Capture the cell that displays the provided text and extract its (X, Y) central coordinate. 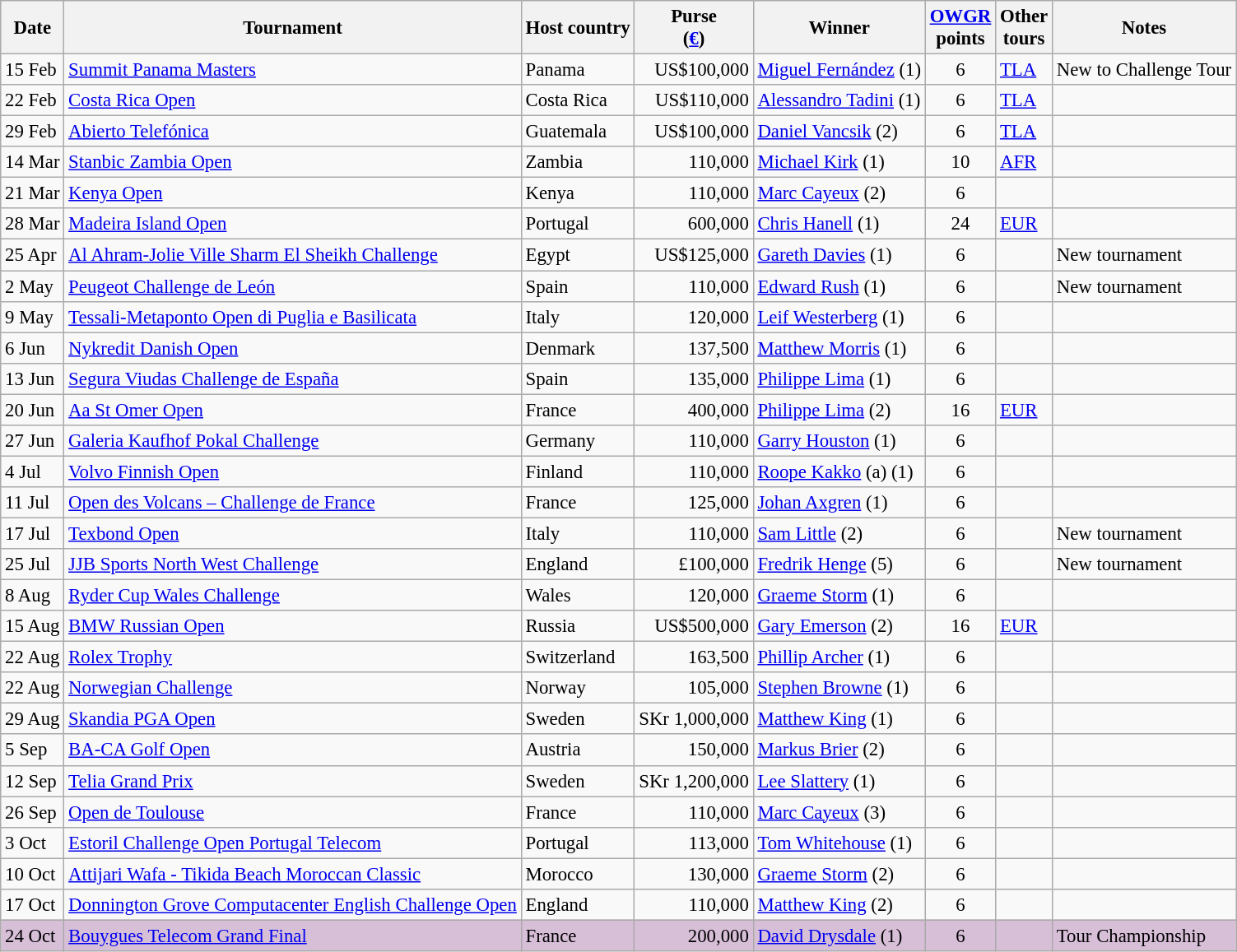
Nykredit Danish Open (293, 348)
Garry Houston (1) (839, 441)
Finland (578, 471)
SKr 1,200,000 (694, 781)
New to Challenge Tour (1144, 70)
25 Apr (33, 255)
Austria (578, 750)
Daniel Vancsik (2) (839, 132)
200,000 (694, 936)
137,500 (694, 348)
Morocco (578, 874)
Skandia PGA Open (293, 719)
Kenya (578, 193)
Panama (578, 70)
Tom Whitehouse (1) (839, 843)
Al Ahram-Jolie Ville Sharm El Sheikh Challenge (293, 255)
Gary Emerson (2) (839, 626)
600,000 (694, 225)
15 Aug (33, 626)
8 Aug (33, 596)
Philippe Lima (2) (839, 410)
11 Jul (33, 503)
Alessandro Tadini (1) (839, 100)
Miguel Fernández (1) (839, 70)
125,000 (694, 503)
Phillip Archer (1) (839, 657)
10 Oct (33, 874)
Matthew King (2) (839, 905)
Galeria Kaufhof Pokal Challenge (293, 441)
Texbond Open (293, 533)
Tessali-Metaponto Open di Puglia e Basilicata (293, 317)
2 May (33, 286)
Summit Panama Masters (293, 70)
24 Oct (33, 936)
US$125,000 (694, 255)
29 Aug (33, 719)
Leif Westerberg (1) (839, 317)
£100,000 (694, 564)
Tour Championship (1144, 936)
Graeme Storm (1) (839, 596)
4 Jul (33, 471)
Russia (578, 626)
12 Sep (33, 781)
OWGRpoints (960, 28)
6 Jun (33, 348)
Egypt (578, 255)
Norwegian Challenge (293, 688)
Attijari Wafa - Tikida Beach Moroccan Classic (293, 874)
Peugeot Challenge de León (293, 286)
Germany (578, 441)
28 Mar (33, 225)
163,500 (694, 657)
Matthew Morris (1) (839, 348)
Graeme Storm (2) (839, 874)
Host country (578, 28)
Gareth Davies (1) (839, 255)
Norway (578, 688)
Abierto Telefónica (293, 132)
Fredrik Henge (5) (839, 564)
Ryder Cup Wales Challenge (293, 596)
29 Feb (33, 132)
Wales (578, 596)
Zambia (578, 162)
Costa Rica (578, 100)
17 Oct (33, 905)
15 Feb (33, 70)
Telia Grand Prix (293, 781)
Volvo Finnish Open (293, 471)
20 Jun (33, 410)
26 Sep (33, 812)
150,000 (694, 750)
3 Oct (33, 843)
13 Jun (33, 378)
130,000 (694, 874)
113,000 (694, 843)
Date (33, 28)
Open des Volcans – Challenge de France (293, 503)
Sam Little (2) (839, 533)
BMW Russian Open (293, 626)
10 (960, 162)
22 Feb (33, 100)
Marc Cayeux (2) (839, 193)
Roope Kakko (a) (1) (839, 471)
9 May (33, 317)
24 (960, 225)
Winner (839, 28)
Costa Rica Open (293, 100)
Notes (1144, 28)
Michael Kirk (1) (839, 162)
17 Jul (33, 533)
US$110,000 (694, 100)
Matthew King (1) (839, 719)
25 Jul (33, 564)
Chris Hanell (1) (839, 225)
Philippe Lima (1) (839, 378)
Othertours (1024, 28)
Tournament (293, 28)
AFR (1024, 162)
Kenya Open (293, 193)
Markus Brier (2) (839, 750)
5 Sep (33, 750)
David Drysdale (1) (839, 936)
Aa St Omer Open (293, 410)
400,000 (694, 410)
27 Jun (33, 441)
JJB Sports North West Challenge (293, 564)
Estoril Challenge Open Portugal Telecom (293, 843)
Stephen Browne (1) (839, 688)
Johan Axgren (1) (839, 503)
135,000 (694, 378)
Marc Cayeux (3) (839, 812)
US$500,000 (694, 626)
105,000 (694, 688)
Open de Toulouse (293, 812)
Edward Rush (1) (839, 286)
Denmark (578, 348)
Madeira Island Open (293, 225)
Switzerland (578, 657)
Stanbic Zambia Open (293, 162)
Segura Viudas Challenge de España (293, 378)
Guatemala (578, 132)
Bouygues Telecom Grand Final (293, 936)
Lee Slattery (1) (839, 781)
SKr 1,000,000 (694, 719)
21 Mar (33, 193)
Purse(€) (694, 28)
Donnington Grove Computacenter English Challenge Open (293, 905)
Rolex Trophy (293, 657)
14 Mar (33, 162)
BA-CA Golf Open (293, 750)
